Locate the cell with the specified text and output its [X, Y] center coordinate. 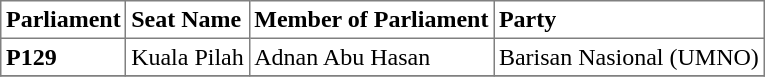
Parliament [64, 20]
Barisan Nasional (UMNO) [629, 57]
P129 [64, 57]
Member of Parliament [372, 20]
Adnan Abu Hasan [372, 57]
Party [629, 20]
Kuala Pilah [188, 57]
Seat Name [188, 20]
